Pinpoint the cell where the given text exists, returning its (X, Y) midpoint coordinate. 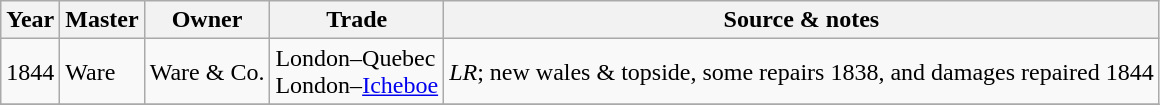
Master (102, 20)
1844 (30, 72)
Trade (357, 20)
Year (30, 20)
Ware (102, 72)
Source & notes (802, 20)
London–QuebecLondon–Icheboe (357, 72)
LR; new wales & topside, some repairs 1838, and damages repaired 1844 (802, 72)
Owner (207, 20)
Ware & Co. (207, 72)
